Capture the cell that displays the provided text and extract its [x, y] central coordinate. 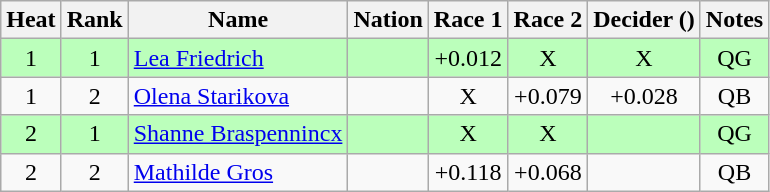
Race 1 [468, 20]
Olena Starikova [238, 96]
Decider () [644, 20]
Race 2 [548, 20]
Notes [734, 20]
Rank [94, 20]
+0.079 [548, 96]
+0.012 [468, 58]
Heat [31, 20]
+0.068 [548, 172]
+0.028 [644, 96]
+0.118 [468, 172]
Shanne Braspennincx [238, 134]
Name [238, 20]
Nation [388, 20]
Lea Friedrich [238, 58]
Mathilde Gros [238, 172]
